Pinpoint the cell where the given text exists, returning its (X, Y) midpoint coordinate. 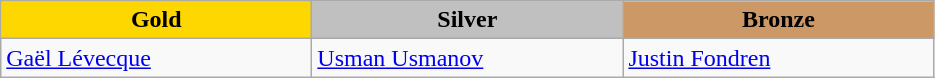
Gold (156, 20)
Bronze (778, 20)
Silver (468, 20)
Gaël Lévecque (156, 58)
Justin Fondren (778, 58)
Usman Usmanov (468, 58)
